Locate the cell with the specified text and output its [X, Y] center coordinate. 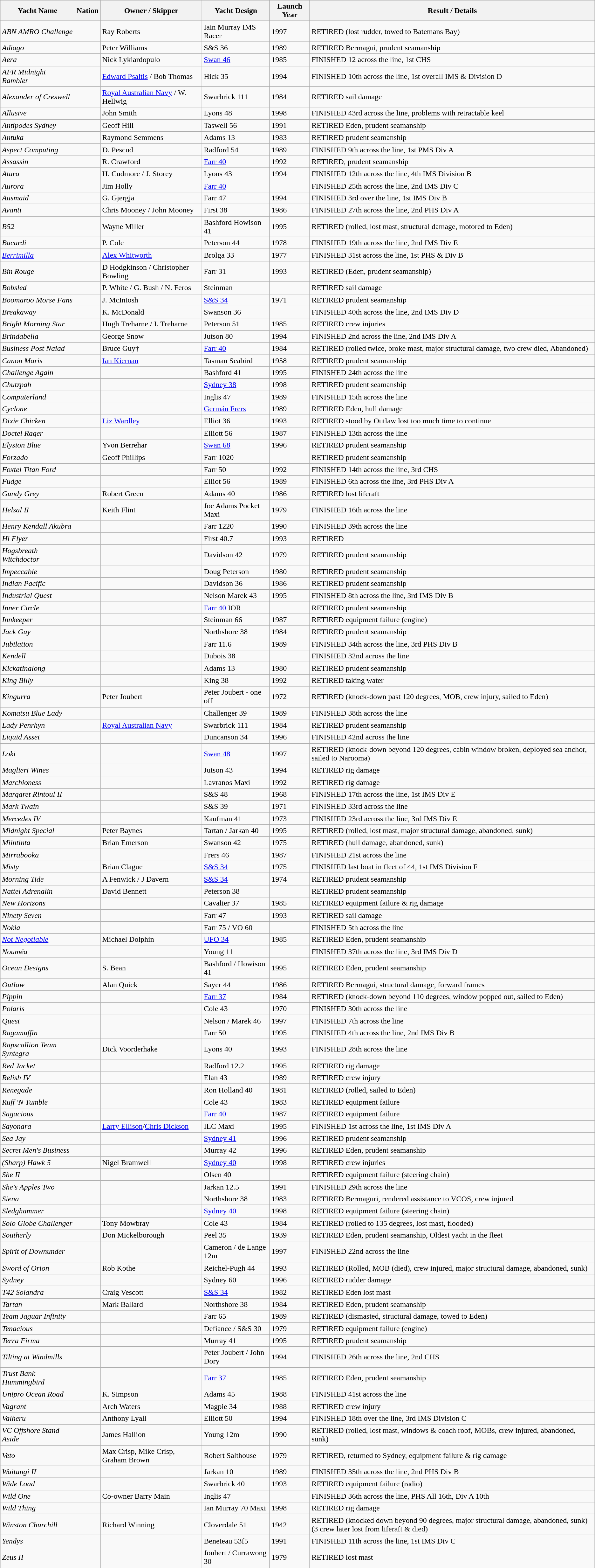
Don Mickelborough [151, 1235]
Polaris [38, 1009]
Liz Wardley [151, 421]
FINISHED 27th across the line, 2nd PHS Div A [453, 210]
Cyclone [38, 409]
Anthony Lyall [151, 1418]
FINISHED 11th across the line, 1st IMS Div C [453, 1541]
Assassin [38, 162]
S&S 48 [236, 794]
Terra Firma [38, 1341]
Tasman Seabird [236, 360]
Miintinta [38, 843]
Rob Kothe [151, 1268]
FINISHED 12 across the line, 1st CHS [453, 60]
Renegade [38, 1090]
Komatsu Blue Lady [38, 713]
Zeus II [38, 1557]
Jim Holly [151, 186]
Wild Thing [38, 1508]
Tenacious [38, 1329]
1977 [290, 255]
Margaret Rintoul II [38, 794]
FINISHED 40th across the line, 2nd IMS Div D [453, 312]
George Snow [151, 336]
RETIRED (knock-down beyond 120 degrees, cabin window broken, deployed sea anchor, sailed to Narooma) [453, 754]
Murray 41 [236, 1341]
Relish IV [38, 1078]
RETIRED, returned to Sydney, equipment failure & rig damage [453, 1455]
Peterson 51 [236, 324]
Peter Joubert [151, 697]
Launch Year [290, 11]
Swanson 36 [236, 312]
Joubert / Currawong 30 [236, 1557]
Wild One [38, 1496]
Aera [38, 60]
Swan 46 [236, 60]
New Horizons [38, 903]
RETIRED Bermagui, prudent seamanship [453, 48]
Chutzpah [38, 385]
1970 [290, 1009]
Doctel Rager [38, 433]
Bacardi [38, 243]
Tartan / Jarkan 40 [236, 831]
Nation [88, 11]
RETIRED rudder damage [453, 1280]
Owner / Skipper [151, 11]
FINISHED 4th across the line, 2nd IMS Div B [453, 1033]
S. Bean [151, 968]
FINISHED 32nd across the line [453, 656]
FINISHED 9th across the line, 1st PMS Div A [453, 149]
Doug Peterson [236, 571]
FINISHED 35th across the line, 2nd PHS Div B [453, 1472]
Morning Tide [38, 879]
FINISHED 15th across the line [453, 397]
Alan Quick [151, 984]
Tartan [38, 1304]
S&S 39 [236, 806]
RETIRED equipment failure (radio) [453, 1484]
Ruff 'N Tumble [38, 1102]
FINISHED 10th across the line, 1st overall IMS & Division D [453, 76]
Cloverdale 51 [236, 1525]
Nick Lykiardopulo [151, 60]
Max Crisp, Mike Crisp, Graham Brown [151, 1455]
K. Simpson [151, 1394]
Pippin [38, 996]
Bruce Guy† [151, 348]
Young 12m [236, 1434]
Ian Murray 70 Maxi [236, 1508]
1939 [290, 1235]
FINISHED 34th across the line, 3rd PHS Div B [453, 644]
Avanti [38, 210]
First 40.7 [236, 538]
FINISHED 36th across the line, PHS All 16th, Div A 10th [453, 1496]
H. Cudmore / J. Storey [151, 174]
Forzado [38, 457]
Sword of Orion [38, 1268]
RETIRED Eden lost mast [453, 1292]
Bashford / Howison 41 [236, 968]
Challenger 39 [236, 713]
RETIRED Bermagui, structural damage, forward frames [453, 984]
RETIRED (knocked down beyond 90 degrees, major structural damage, abandoned, sunk) (3 crew later lost from liferaft & died) [453, 1525]
Royal Australian Navy / W. Hellwig [151, 97]
Jarkan 10 [236, 1472]
Steinman 66 [236, 620]
Allusive [38, 113]
Nelson / Marek 46 [236, 1021]
Elliott 56 [236, 433]
RETIRED (rolled, lost mast, major structural damage, abandoned, sunk) [453, 831]
FINISHED 41st across the line [453, 1394]
Dubois 38 [236, 656]
Farr 65 [236, 1316]
First 38 [236, 210]
Lyons 48 [236, 113]
Chris Mooney / John Mooney [151, 210]
Adams 40 [236, 494]
FINISHED 21st across the line [453, 855]
Sydney [38, 1280]
Foxtel Titan Ford [38, 469]
Team Jaguar Infinity [38, 1316]
FINISHED 19th across the line, 2nd IMS Div E [453, 243]
FINISHED 12th across the line, 4th IMS Division B [453, 174]
Dixie Chicken [38, 421]
FINISHED 14th across the line, 3rd CHS [453, 469]
Business Post Naiad [38, 348]
1968 [290, 794]
Jutson 43 [236, 770]
Edward Psaltis / Bob Thomas [151, 76]
1982 [290, 1292]
Arch Waters [151, 1406]
She II [38, 1175]
Spirit of Downunder [38, 1252]
K. McDonald [151, 312]
Brian Emerson [151, 843]
Ausmaid [38, 198]
FINISHED last boat in fleet of 44, 1st IMS Division F [453, 867]
A Fenwick / J Davern [151, 879]
Elliot 56 [236, 482]
Peter Baynes [151, 831]
FINISHED 39th across the line [453, 526]
Kingurra [38, 697]
ILC Maxi [236, 1126]
RETIRED Eden, hull damage [453, 409]
Nelson Marek 43 [236, 595]
Peterson 38 [236, 891]
T42 Solandra [38, 1292]
Bashford 41 [236, 372]
FINISHED 6th across the line, 3rd PHS Div A [453, 482]
King Billy [38, 680]
(Sharp) Hawk 5 [38, 1162]
Farr 1220 [236, 526]
Lyons 40 [236, 1050]
P. Cole [151, 243]
Vagrant [38, 1406]
Fudge [38, 482]
FINISHED 29th across the line [453, 1187]
Bobsled [38, 288]
Yendys [38, 1541]
RETIRED (rolled, lost mast, structural damage, motored to Eden) [453, 226]
RETIRED lost mast [453, 1557]
Breakaway [38, 312]
Yacht Name [38, 11]
Farr 11.6 [236, 644]
James Hallion [151, 1434]
FINISHED 26th across the line, 2nd CHS [453, 1357]
Radford 54 [236, 149]
FINISHED 30th across the line [453, 1009]
Outlaw [38, 984]
Richard Winning [151, 1525]
Olsen 40 [236, 1175]
Mirrabooka [38, 855]
Veto [38, 1455]
RETIRED (dismasted, structural damage, towed to Eden) [453, 1316]
Kendell [38, 656]
D Hodgkinson / Christopher Bowling [151, 272]
RETIRED, prudent seamanship [453, 162]
Alexander of Creswell [38, 97]
Canon Maris [38, 360]
Nokia [38, 927]
FINISHED 38th across the line [453, 713]
FINISHED 5th across the line [453, 927]
Taswell 56 [236, 125]
RETIRED (lost rudder, towed to Batemans Bay) [453, 31]
Peter Joubert / John Dory [236, 1357]
Brian Clague [151, 867]
Sydney 38 [236, 385]
Robert Salthouse [236, 1455]
Michael Dolphin [151, 940]
FINISHED 23rd across the line, 3rd IMS Div E [453, 818]
Southerly [38, 1235]
Gundy Grey [38, 494]
Atara [38, 174]
Bin Rouge [38, 272]
Kaufman 41 [236, 818]
Trust Bank Hummingbird [38, 1378]
Wayne Miller [151, 226]
Ninety Seven [38, 915]
Co-owner Barry Main [151, 1496]
1958 [290, 360]
Innkeeper [38, 620]
RETIRED (Eden, prudent seamanship) [453, 272]
Elan 43 [236, 1078]
David Bennett [151, 891]
FINISHED 18th over the line, 3rd IMS Division C [453, 1418]
Sydney 60 [236, 1280]
Farr 1020 [236, 457]
Marchioness [38, 782]
Swan 68 [236, 445]
Siena [38, 1199]
RETIRED (rolled twice, broke mast, major structural damage, two crew died, Abandoned) [453, 348]
Berrimilla [38, 255]
Keith Flint [151, 510]
Mercedes IV [38, 818]
Elliott 50 [236, 1418]
Geoff Phillips [151, 457]
Iain Murray IMS Racer [236, 31]
RETIRED Bermaguri, rendered assistance to VCOS, crew injured [453, 1199]
RETIRED (knock-down past 120 degrees, MOB, crew injury, sailed to Eden) [453, 697]
Sea Jay [38, 1138]
Craig Vescott [151, 1292]
Hugh Treharne / I. Treharne [151, 324]
Reichel-Pugh 44 [236, 1268]
Peter Williams [151, 48]
1972 [290, 697]
Swarbrick 40 [236, 1484]
Ian Kiernan [151, 360]
FINISHED 42nd across the line [453, 737]
RETIRED (Rolled, MOB (died), crew injured, major structural damage, abandoned, sunk) [453, 1268]
Challenge Again [38, 372]
Unipro Ocean Road [38, 1394]
FINISHED 28th across the line [453, 1050]
Swanson 42 [236, 843]
Computerland [38, 397]
Royal Australian Navy [151, 725]
FINISHED 31st across the line, 1st PHS & Div B [453, 255]
UFO 34 [236, 940]
G. Gjergja [151, 198]
Cavalier 37 [236, 903]
Geoff Hill [151, 125]
Hick 35 [236, 76]
Ray Roberts [151, 31]
B52 [38, 226]
Yacht Design [236, 11]
Tilting at Windmills [38, 1357]
Sayer 44 [236, 984]
Quest [38, 1021]
Steinman [236, 288]
King 38 [236, 680]
1981 [290, 1090]
Not Negotiable [38, 940]
Farr 75 / VO 60 [236, 927]
RETIRED Eden, prudent seamanship, Oldest yacht in the fleet [453, 1235]
Germán Frers [236, 409]
Henry Kendall Akubra [38, 526]
Larry Ellison/Chris Dickson [151, 1126]
Alex Whitworth [151, 255]
D. Pescud [151, 149]
Cameron / de Lange 12m [236, 1252]
Loki [38, 754]
Boomaroo Morse Fans [38, 300]
Radford 12.2 [236, 1066]
Lavranos Maxi [236, 782]
Jarkan 12.5 [236, 1187]
FINISHED 3rd over the line, 1st IMS Div B [453, 198]
Jubilation [38, 644]
Adiago [38, 48]
Brindabella [38, 336]
R. Crawford [151, 162]
Peter Joubert - one off [236, 697]
Helsal II [38, 510]
Sayonara [38, 1126]
Defiance / S&S 30 [236, 1329]
Frers 46 [236, 855]
FINISHED 24th across the line [453, 372]
Ragamuffin [38, 1033]
RETIRED [453, 538]
Maglieri Wines [38, 770]
Hogsbreath Witchdoctor [38, 555]
Lyons 43 [236, 174]
S&S 36 [236, 48]
Waitangi II [38, 1472]
Young 11 [236, 952]
Peel 35 [236, 1235]
Inner Circle [38, 608]
Nouméa [38, 952]
RETIRED (rolled to 135 degrees, lost mast, flooded) [453, 1223]
Robert Green [151, 494]
Swan 48 [236, 754]
RETIRED lost liferaft [453, 494]
Kickatinalong [38, 668]
Winston Churchill [38, 1525]
Murray 42 [236, 1150]
FINISHED 25th across the line, 2nd IMS Div C [453, 186]
Ocean Designs [38, 968]
Elysion Blue [38, 445]
Farr 40 IOR [236, 608]
Peterson 44 [236, 243]
FINISHED 37th across the line, 3rd IMS Div D [453, 952]
Midnight Special [38, 831]
Hi Flyer [38, 538]
Lady Penrhyn [38, 725]
FINISHED 2nd across the line, 2nd IMS Div A [453, 336]
FINISHED 13th across the line [453, 433]
RETIRED (rolled, lost mast, windows & coach roof, MOBs, crew injured, abandoned, sunk) [453, 1434]
FINISHED 33rd across the line [453, 806]
1942 [290, 1525]
Mark Twain [38, 806]
Davidson 36 [236, 583]
RETIRED equipment failure & rig damage [453, 903]
ABN AMRO Challenge [38, 31]
Joe Adams Pocket Maxi [236, 510]
Magpie 34 [236, 1406]
1974 [290, 879]
Adams 45 [236, 1394]
Red Jacket [38, 1066]
Jack Guy [38, 632]
FINISHED 16th across the line [453, 510]
RETIRED taking water [453, 680]
Valheru [38, 1418]
VC Offshore Stand Aside [38, 1434]
Davidson 42 [236, 555]
Ron Holland 40 [236, 1090]
Bright Morning Star [38, 324]
Sledghammer [38, 1211]
Farr 31 [236, 272]
1973 [290, 818]
Sagacious [38, 1114]
J. McIntosh [151, 300]
Indian Pacific [38, 583]
Result / Details [453, 11]
RETIRED (knock-down beyond 110 degrees, window popped out, sailed to Eden) [453, 996]
Nattel Adrenalin [38, 891]
Sydney 41 [236, 1138]
Nigel Bramwell [151, 1162]
RETIRED (hull damage, abandoned, sunk) [453, 843]
Solo Globe Challenger [38, 1223]
1978 [290, 243]
Tony Mowbray [151, 1223]
Mark Ballard [151, 1304]
Industrial Quest [38, 595]
She's Apples Two [38, 1187]
Raymond Semmens [151, 137]
FINISHED 22nd across the line [453, 1252]
FINISHED 17th across the line, 1st IMS Div E [453, 794]
RETIRED (rolled, sailed to Eden) [453, 1090]
Brolga 33 [236, 255]
FINISHED 1st across the line, 1st IMS Div A [453, 1126]
Elliot 36 [236, 421]
Liquid Asset [38, 737]
Jutson 80 [236, 336]
Rapscallion Team Syntegra [38, 1050]
Aspect Computing [38, 149]
FINISHED 7th across the line [453, 1021]
Antipodes Sydney [38, 125]
FINISHED 8th across the line, 3rd IMS Div B [453, 595]
Secret Men's Business [38, 1150]
FINISHED 43rd across the line, problems with retractable keel [453, 113]
Aurora [38, 186]
Misty [38, 867]
Duncanson 34 [236, 737]
RETIRED stood by Outlaw lost too much time to continue [453, 421]
Wide Load [38, 1484]
Dick Voorderhake [151, 1050]
John Smith [151, 113]
Antuka [38, 137]
AFR Midnight Rambler [38, 76]
Beneteau 53f5 [236, 1541]
P. White / G. Bush / N. Feros [151, 288]
Impeccable [38, 571]
Bashford Howison 41 [236, 226]
Yvon Berrehar [151, 445]
